Pinpoint the cell where the given text exists, returning its [x, y] midpoint coordinate. 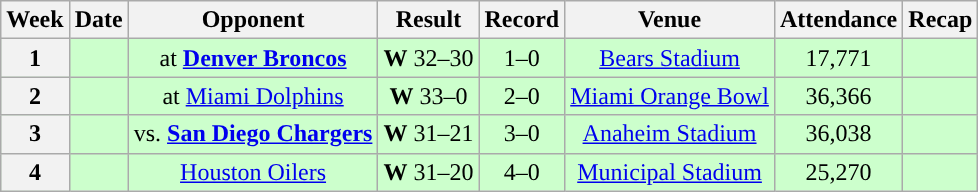
W 31–20 [428, 172]
1–0 [522, 58]
Opponent [253, 20]
Week [35, 20]
Date [98, 20]
2 [35, 96]
W 31–21 [428, 134]
Municipal Stadium [670, 172]
W 32–30 [428, 58]
17,771 [838, 58]
25,270 [838, 172]
vs. San Diego Chargers [253, 134]
Houston Oilers [253, 172]
at Denver Broncos [253, 58]
W 33–0 [428, 96]
3 [35, 134]
at Miami Dolphins [253, 96]
Bears Stadium [670, 58]
Attendance [838, 20]
Recap [940, 20]
1 [35, 58]
Venue [670, 20]
Result [428, 20]
36,038 [838, 134]
36,366 [838, 96]
2–0 [522, 96]
4–0 [522, 172]
3–0 [522, 134]
Record [522, 20]
Miami Orange Bowl [670, 96]
4 [35, 172]
Anaheim Stadium [670, 134]
